Determine the [x, y] coordinate at the center of the cell enclosing the given text.  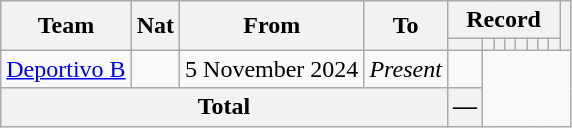
5 November 2024 [272, 69]
From [272, 26]
To [406, 26]
Present [406, 69]
Record [503, 20]
Nat [155, 26]
Team [66, 26]
Deportivo B [66, 69]
— [464, 107]
Total [224, 107]
